Locate the cell with the specified text and output its [x, y] center coordinate. 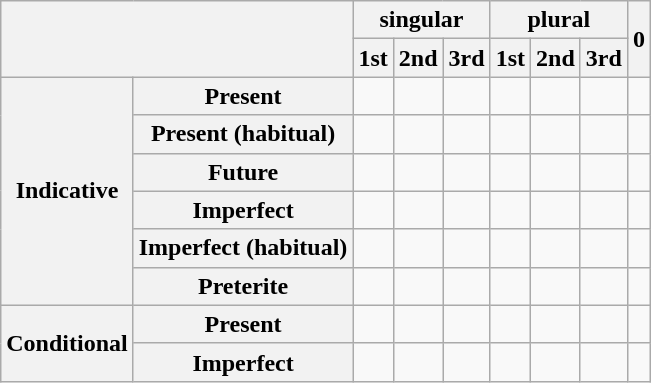
Imperfect (habitual) [243, 248]
Present (habitual) [243, 134]
Preterite [243, 286]
Indicative [67, 191]
0 [638, 39]
Future [243, 172]
singular [422, 20]
plural [558, 20]
Conditional [67, 343]
